Pinpoint the cell where the given text exists, returning its (x, y) midpoint coordinate. 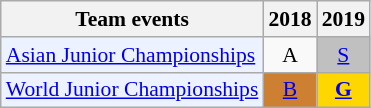
2018 (290, 19)
2019 (344, 19)
World Junior Championships (132, 90)
S (344, 55)
Team events (132, 19)
A (290, 55)
Asian Junior Championships (132, 55)
G (344, 90)
B (290, 90)
